Scan for the cell matching the given text and deliver its (X, Y) coordinate at center. 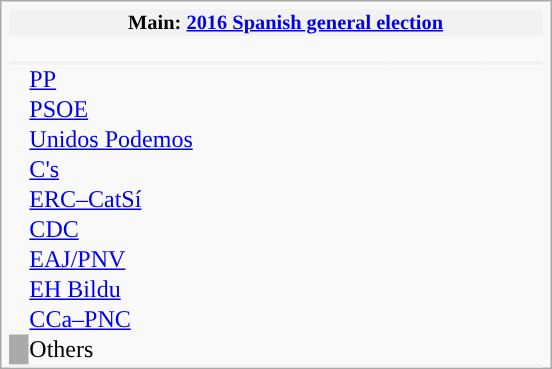
EAJ/PNV (138, 260)
PSOE (138, 110)
CCa–PNC (138, 320)
CDC (138, 230)
EH Bildu (138, 290)
Unidos Podemos (138, 140)
PP (138, 80)
Main: 2016 Spanish general election (286, 22)
ERC–CatSí (138, 200)
Others (138, 350)
C's (138, 170)
